For the text-containing cell, return its midpoint in [X, Y] coordinate format. 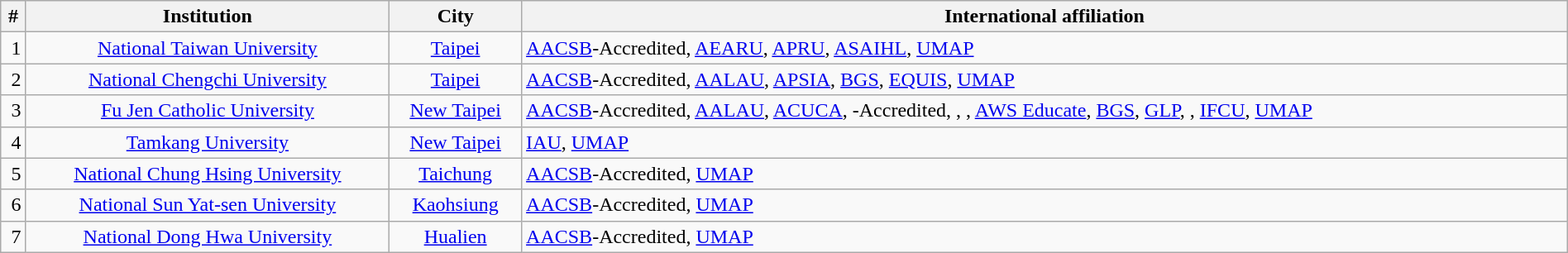
2 [13, 79]
AACSB-Accredited, AALAU, ACUCA, -Accredited, , , AWS Educate, BGS, GLP, , IFCU, UMAP [1045, 111]
National Chung Hsing University [208, 174]
Fu Jen Catholic University [208, 111]
City [456, 17]
1 [13, 48]
National Taiwan University [208, 48]
National Chengchi University [208, 79]
National Dong Hwa University [208, 236]
6 [13, 205]
International affiliation [1045, 17]
4 [13, 142]
Kaohsiung [456, 205]
Tamkang University [208, 142]
7 [13, 236]
National Sun Yat-sen University [208, 205]
5 [13, 174]
# [13, 17]
3 [13, 111]
AACSB-Accredited, AEARU, APRU, ASAIHL, UMAP [1045, 48]
Hualien [456, 236]
Institution [208, 17]
AACSB-Accredited, AALAU, APSIA, BGS, EQUIS, UMAP [1045, 79]
Taichung [456, 174]
IAU, UMAP [1045, 142]
